From the cell containing the given text, extract its center point as (X, Y) coordinate. 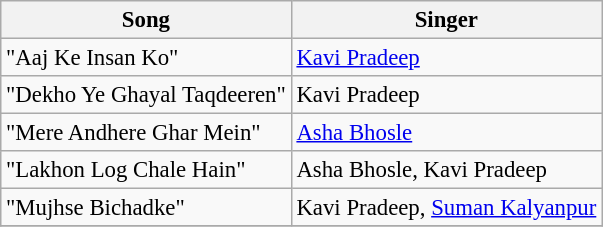
"Mujhse Bichadke" (146, 208)
"Mere Andhere Ghar Mein" (146, 133)
Asha Bhosle (446, 133)
"Dekho Ye Ghayal Taqdeeren" (146, 95)
"Aaj Ke Insan Ko" (146, 58)
Kavi Pradeep, Suman Kalyanpur (446, 208)
Asha Bhosle, Kavi Pradeep (446, 170)
"Lakhon Log Chale Hain" (146, 170)
Song (146, 20)
Singer (446, 20)
